Determine the [x, y] coordinate at the center of the cell enclosing the given text.  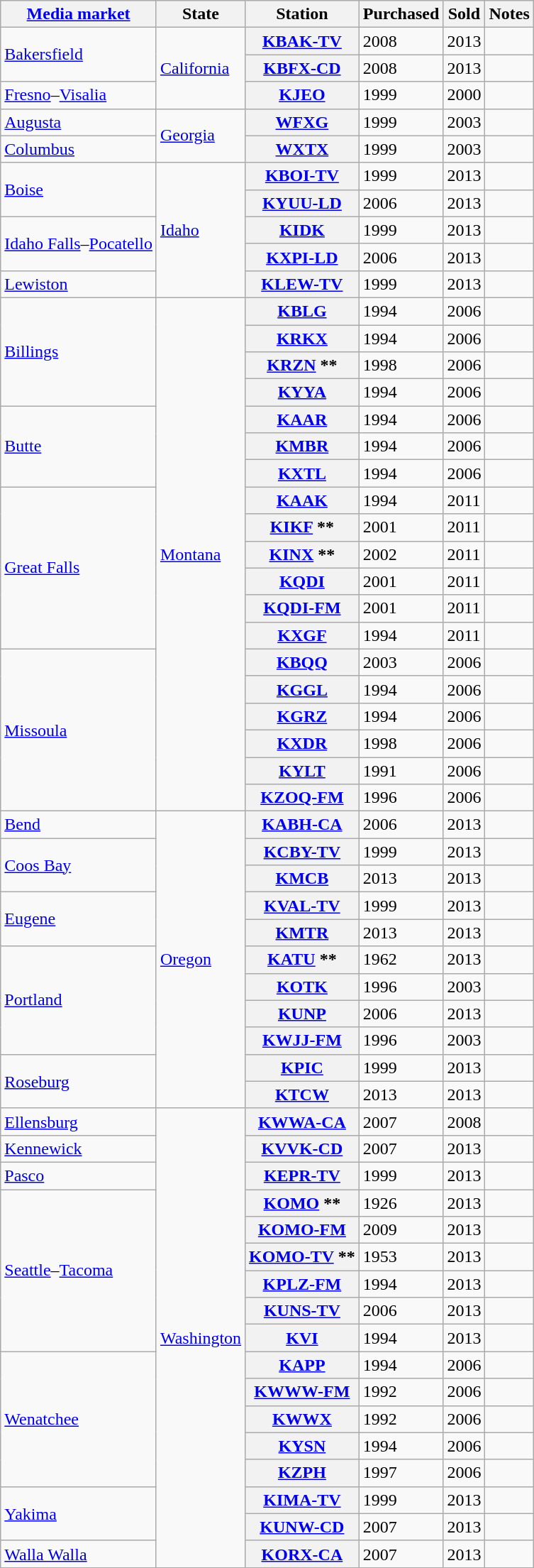
Purchased [401, 14]
KXDR [302, 743]
2009 [401, 1230]
KWWX [302, 1419]
Columbus [79, 149]
WFXG [302, 122]
KXPI-LD [302, 257]
KIDK [302, 230]
KGRZ [302, 716]
Yakima [79, 1513]
KZPH [302, 1473]
KOMO-TV ** [302, 1257]
Idaho [200, 230]
KORX-CA [302, 1554]
KYLT [302, 770]
Billings [79, 351]
KWWW-FM [302, 1392]
1962 [401, 960]
KIKF ** [302, 527]
KUNW-CD [302, 1527]
Augusta [79, 122]
Washington [200, 1337]
KRKX [302, 339]
KMBR [302, 446]
KMCB [302, 879]
Idaho Falls–Pocatello [79, 243]
California [200, 68]
Seattle–Tacoma [79, 1271]
Pasco [79, 1175]
KQDI-FM [302, 608]
1953 [401, 1257]
KVI [302, 1338]
KYYA [302, 393]
Portland [79, 1000]
Station [302, 14]
1997 [401, 1473]
KBLG [302, 311]
2000 [464, 95]
Walla Walla [79, 1554]
Montana [200, 554]
Fresno–Visalia [79, 95]
KPLZ-FM [302, 1284]
Kennewick [79, 1148]
KLEW-TV [302, 284]
Bakersfield [79, 55]
KBAK-TV [302, 41]
1926 [401, 1203]
KYSN [302, 1446]
Great Falls [79, 568]
Oregon [200, 960]
KATU ** [302, 960]
Coos Bay [79, 865]
KUNP [302, 1014]
KXGF [302, 635]
KXTL [302, 473]
Butte [79, 446]
KCBY-TV [302, 852]
KAPP [302, 1365]
KJEO [302, 95]
KABH-CA [302, 825]
KPIC [302, 1068]
KZOQ-FM [302, 798]
Media market [79, 14]
KYUU-LD [302, 203]
Boise [79, 190]
KMTR [302, 933]
2002 [401, 554]
KTCW [302, 1095]
KBQQ [302, 662]
Ellensburg [79, 1122]
Notes [509, 14]
KWJJ-FM [302, 1041]
KRZN ** [302, 366]
KUNS-TV [302, 1311]
WXTX [302, 149]
Missoula [79, 730]
State [200, 14]
KVVK-CD [302, 1148]
Sold [464, 14]
KBFX-CD [302, 68]
KINX ** [302, 554]
Bend [79, 825]
Georgia [200, 136]
KVAL-TV [302, 906]
KOMO-FM [302, 1230]
KGGL [302, 689]
Roseburg [79, 1081]
KBOI-TV [302, 176]
Eugene [79, 919]
Wenatchee [79, 1419]
KOMO ** [302, 1203]
Lewiston [79, 284]
KOTK [302, 987]
KIMA-TV [302, 1500]
KAAR [302, 420]
KAAK [302, 500]
1991 [401, 770]
KEPR-TV [302, 1175]
KWWA-CA [302, 1122]
KQDI [302, 581]
